Detect which cell encompasses the target text, then output its (x, y) center coordinate. 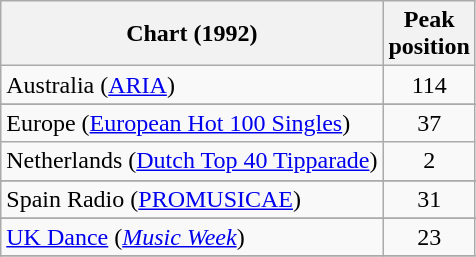
Spain Radio (PROMUSICAE) (192, 199)
Peakposition (429, 34)
Netherlands (Dutch Top 40 Tipparade) (192, 161)
Europe (European Hot 100 Singles) (192, 123)
37 (429, 123)
Australia (ARIA) (192, 85)
114 (429, 85)
UK Dance (Music Week) (192, 237)
2 (429, 161)
31 (429, 199)
Chart (1992) (192, 34)
23 (429, 237)
